Provide the (X, Y) coordinate of the cell's center where the given text is located.  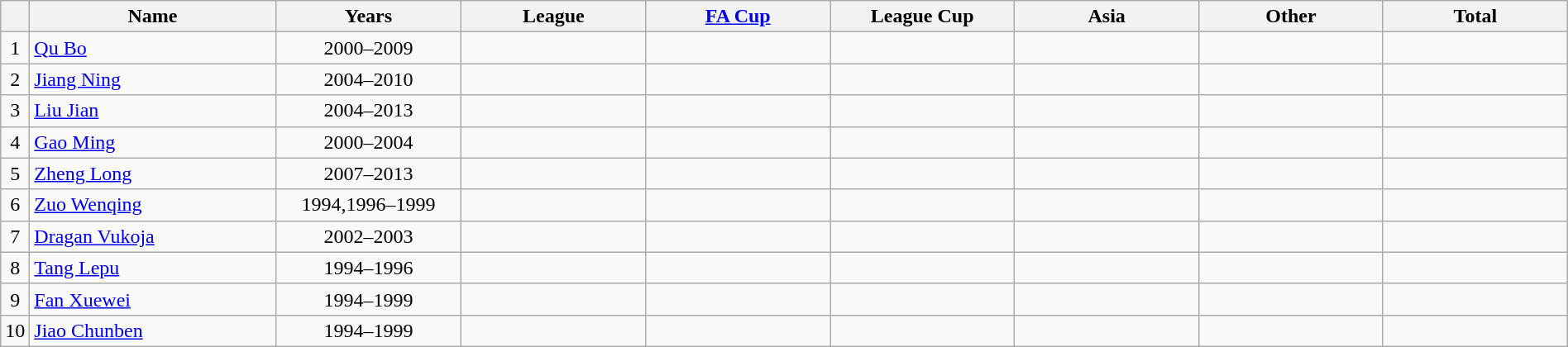
FA Cup (738, 17)
Asia (1107, 17)
Total (1475, 17)
Dragan Vukoja (152, 236)
8 (15, 268)
6 (15, 205)
Gao Ming (152, 142)
4 (15, 142)
2002–2003 (368, 236)
2000–2009 (368, 48)
Fan Xuewei (152, 299)
League (554, 17)
Liu Jian (152, 111)
10 (15, 330)
Zheng Long (152, 173)
1994,1996–1999 (368, 205)
2004–2013 (368, 111)
Jiao Chunben (152, 330)
Qu Bo (152, 48)
1 (15, 48)
2007–2013 (368, 173)
Name (152, 17)
2004–2010 (368, 79)
Years (368, 17)
League Cup (923, 17)
7 (15, 236)
Jiang Ning (152, 79)
Other (1290, 17)
2 (15, 79)
1994–1996 (368, 268)
2000–2004 (368, 142)
3 (15, 111)
9 (15, 299)
Zuo Wenqing (152, 205)
5 (15, 173)
Tang Lepu (152, 268)
